From the cell containing the given text, extract its center point as [X, Y] coordinate. 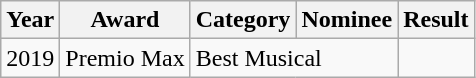
2019 [30, 58]
Nominee [347, 20]
Category [243, 20]
Best Musical [294, 58]
Result [436, 20]
Year [30, 20]
Award [125, 20]
Premio Max [125, 58]
